Detect which cell encompasses the target text, then output its (x, y) center coordinate. 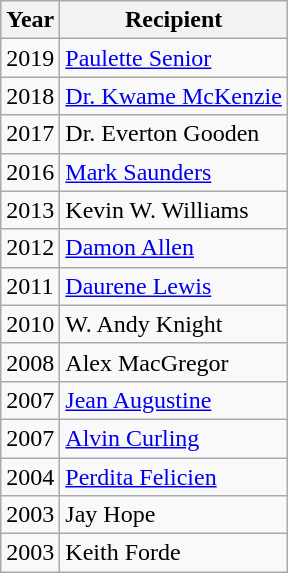
Perdita Felicien (174, 477)
Damon Allen (174, 248)
Keith Forde (174, 553)
Dr. Kwame McKenzie (174, 96)
Recipient (174, 20)
Daurene Lewis (174, 286)
Mark Saunders (174, 172)
Paulette Senior (174, 58)
2008 (30, 362)
Year (30, 20)
Dr. Everton Gooden (174, 134)
2018 (30, 96)
2017 (30, 134)
2010 (30, 324)
2004 (30, 477)
Kevin W. Williams (174, 210)
W. Andy Knight (174, 324)
2019 (30, 58)
Jay Hope (174, 515)
2012 (30, 248)
2013 (30, 210)
2016 (30, 172)
Alvin Curling (174, 438)
Alex MacGregor (174, 362)
2011 (30, 286)
Jean Augustine (174, 400)
